Capture the cell that displays the provided text and extract its [X, Y] central coordinate. 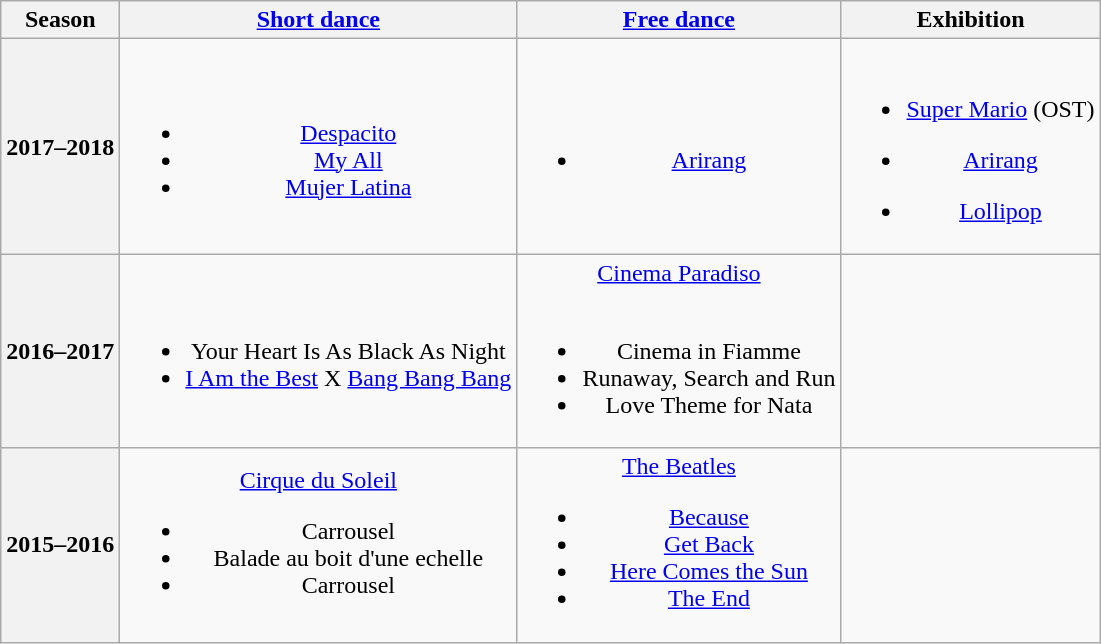
Short dance [318, 20]
2015–2016 [60, 545]
Your Heart Is As Black As Night I Am the Best X Bang Bang Bang [318, 351]
2017–2018 [60, 146]
The BeatlesBecauseGet BackHere Comes the SunThe End [679, 545]
Cirque du Soleil Carrousel Balade au boit d'une echelle Carrousel [318, 545]
Arirang [679, 146]
Despacito My All Mujer Latina [318, 146]
Season [60, 20]
Super Mario (OST) Arirang Lollipop [970, 146]
Cinema Paradiso Cinema in FiammeRunaway, Search and RunLove Theme for Nata [679, 351]
Free dance [679, 20]
2016–2017 [60, 351]
Exhibition [970, 20]
